Return the [x, y] coordinate for the center point of the cell that contains the specified text.  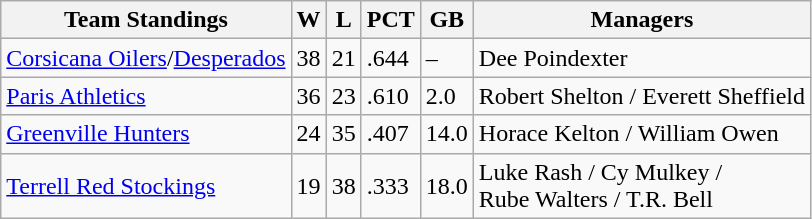
2.0 [446, 96]
Robert Shelton / Everett Sheffield [642, 96]
24 [308, 134]
Managers [642, 20]
Luke Rash / Cy Mulkey / Rube Walters / T.R. Bell [642, 186]
36 [308, 96]
Corsicana Oilers/Desperados [146, 58]
21 [344, 58]
19 [308, 186]
Paris Athletics [146, 96]
GB [446, 20]
35 [344, 134]
23 [344, 96]
.610 [390, 96]
.333 [390, 186]
.407 [390, 134]
Horace Kelton / William Owen [642, 134]
L [344, 20]
.644 [390, 58]
PCT [390, 20]
18.0 [446, 186]
14.0 [446, 134]
Team Standings [146, 20]
Terrell Red Stockings [146, 186]
Greenville Hunters [146, 134]
W [308, 20]
Dee Poindexter [642, 58]
– [446, 58]
